Detect which cell encompasses the target text, then output its (X, Y) center coordinate. 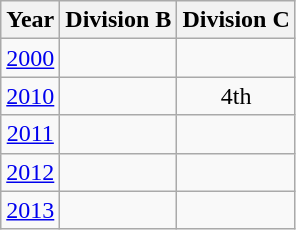
4th (236, 96)
2000 (30, 58)
2011 (30, 134)
2013 (30, 210)
Division B (118, 20)
Division C (236, 20)
2010 (30, 96)
Year (30, 20)
2012 (30, 172)
